Provide the (X, Y) coordinate of the cell's center where the given text is located.  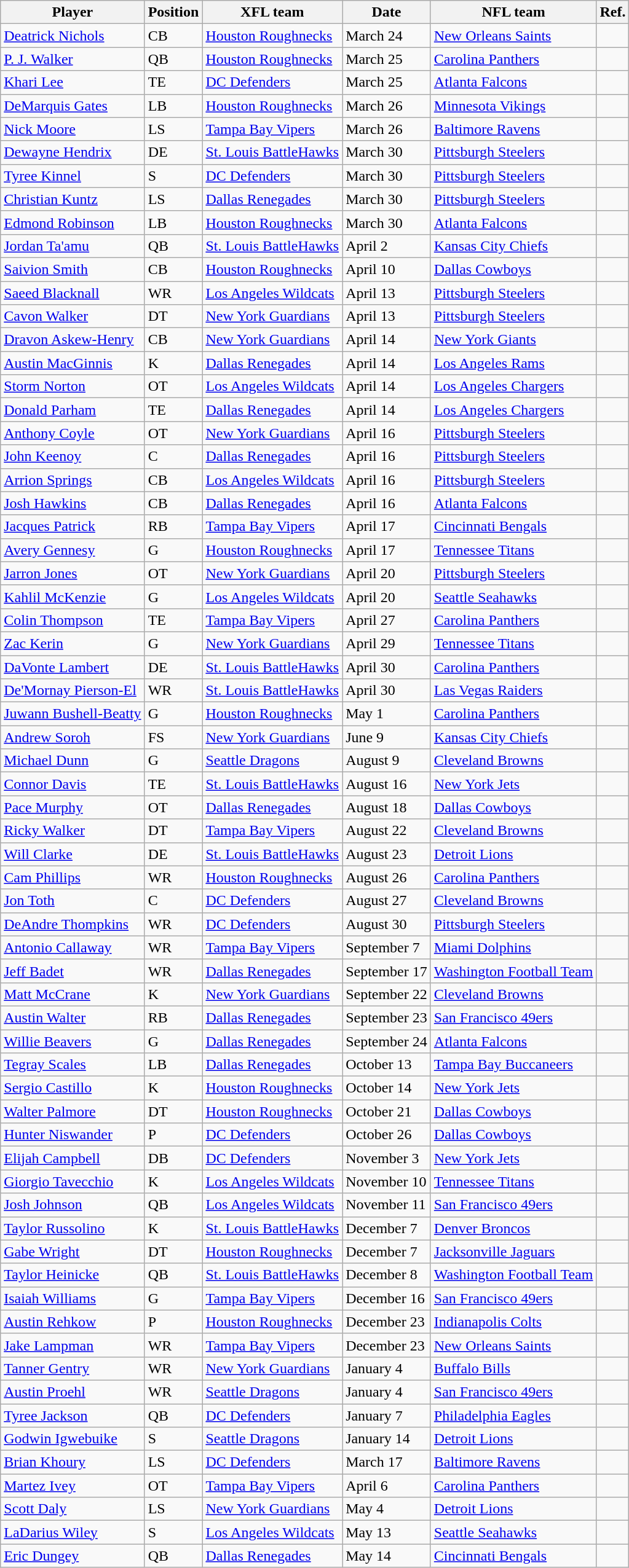
John Keenoy (73, 457)
September 23 (387, 1017)
Juwann Bushell-Beatty (73, 714)
Minnesota Vikings (513, 106)
January 7 (387, 1415)
Donald Parham (73, 410)
April 10 (387, 269)
Jacksonville Jaguars (513, 1252)
DB (173, 1158)
Austin Proehl (73, 1392)
September 22 (387, 994)
Position (173, 12)
Scott Daly (73, 1509)
Martez Ivey (73, 1486)
June 9 (387, 737)
April 29 (387, 643)
Elijah Campbell (73, 1158)
December 16 (387, 1298)
September 7 (387, 947)
P. J. Walker (73, 59)
Josh Hawkins (73, 503)
Taylor Heinicke (73, 1275)
October 26 (387, 1135)
Ref. (612, 12)
May 13 (387, 1532)
August 9 (387, 761)
March 17 (387, 1462)
October 14 (387, 1088)
Zac Kerin (73, 643)
May 1 (387, 714)
August 18 (387, 807)
August 30 (387, 924)
Matt McCrane (73, 994)
August 26 (387, 877)
Jake Lampman (73, 1345)
Walter Palmore (73, 1111)
Edmond Robinson (73, 222)
January 14 (387, 1439)
August 23 (387, 854)
March 24 (387, 36)
November 3 (387, 1158)
Player (73, 12)
FS (173, 737)
Christian Kuntz (73, 199)
Andrew Soroh (73, 737)
Taylor Russolino (73, 1228)
Antonio Callaway (73, 947)
Pace Murphy (73, 807)
September 17 (387, 971)
DeMarquis Gates (73, 106)
Willie Beavers (73, 1041)
Josh Johnson (73, 1205)
Buffalo Bills (513, 1368)
Date (387, 12)
Austin Rehkow (73, 1322)
November 10 (387, 1182)
Dewayne Hendrix (73, 152)
May 14 (387, 1556)
De'Mornay Pierson-El (73, 691)
Nick Moore (73, 129)
Saeed Blacknall (73, 293)
Miami Dolphins (513, 947)
Tanner Gentry (73, 1368)
Ricky Walker (73, 831)
DeAndre Thompkins (73, 924)
Deatrick Nichols (73, 36)
LaDarius Wiley (73, 1532)
April 2 (387, 246)
Tegray Scales (73, 1065)
April 27 (387, 620)
Storm Norton (73, 386)
Jordan Ta'amu (73, 246)
Jon Toth (73, 901)
DaVonte Lambert (73, 667)
Tampa Bay Buccaneers (513, 1065)
November 11 (387, 1205)
Los Angeles Rams (513, 363)
Philadelphia Eagles (513, 1415)
Saivion Smith (73, 269)
Eric Dungey (73, 1556)
Brian Khoury (73, 1462)
Connor Davis (73, 784)
Dravon Askew-Henry (73, 340)
Hunter Niswander (73, 1135)
Michael Dunn (73, 761)
September 24 (387, 1041)
Cavon Walker (73, 316)
Arrion Springs (73, 480)
Godwin Igwebuike (73, 1439)
Giorgio Tavecchio (73, 1182)
Indianapolis Colts (513, 1322)
NFL team (513, 12)
Jarron Jones (73, 573)
October 13 (387, 1065)
Las Vegas Raiders (513, 691)
Denver Broncos (513, 1228)
Will Clarke (73, 854)
Tyree Jackson (73, 1415)
Austin MacGinnis (73, 363)
December 8 (387, 1275)
October 21 (387, 1111)
Austin Walter (73, 1017)
Cam Phillips (73, 877)
August 27 (387, 901)
Anthony Coyle (73, 433)
Gabe Wright (73, 1252)
May 4 (387, 1509)
Colin Thompson (73, 620)
XFL team (272, 12)
Jacques Patrick (73, 527)
Tyree Kinnel (73, 176)
Kahlil McKenzie (73, 597)
Khari Lee (73, 82)
Sergio Castillo (73, 1088)
August 22 (387, 831)
Isaiah Williams (73, 1298)
Avery Gennesy (73, 550)
Jeff Badet (73, 971)
August 16 (387, 784)
April 6 (387, 1486)
New York Giants (513, 340)
